Find where the given text appears and provide that cell's center as [X, Y] coordinate. 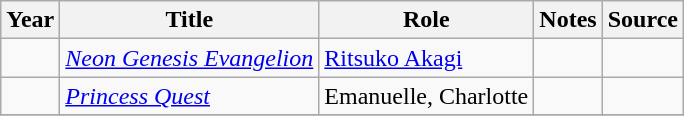
Notes [568, 20]
Neon Genesis Evangelion [190, 58]
Title [190, 20]
Ritsuko Akagi [426, 58]
Princess Quest [190, 96]
Year [30, 20]
Emanuelle, Charlotte [426, 96]
Role [426, 20]
Source [642, 20]
